Extract the [x, y] coordinate from the center of the cell holding the provided text.  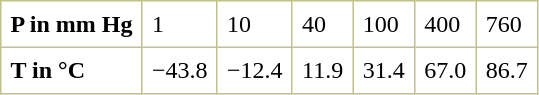
11.9 [322, 70]
−12.4 [254, 70]
1 [180, 24]
100 [384, 24]
40 [322, 24]
86.7 [507, 70]
T in °C [72, 70]
31.4 [384, 70]
−43.8 [180, 70]
10 [254, 24]
760 [507, 24]
67.0 [445, 70]
P in mm Hg [72, 24]
400 [445, 24]
